For the text-containing cell, return its midpoint in (x, y) coordinate format. 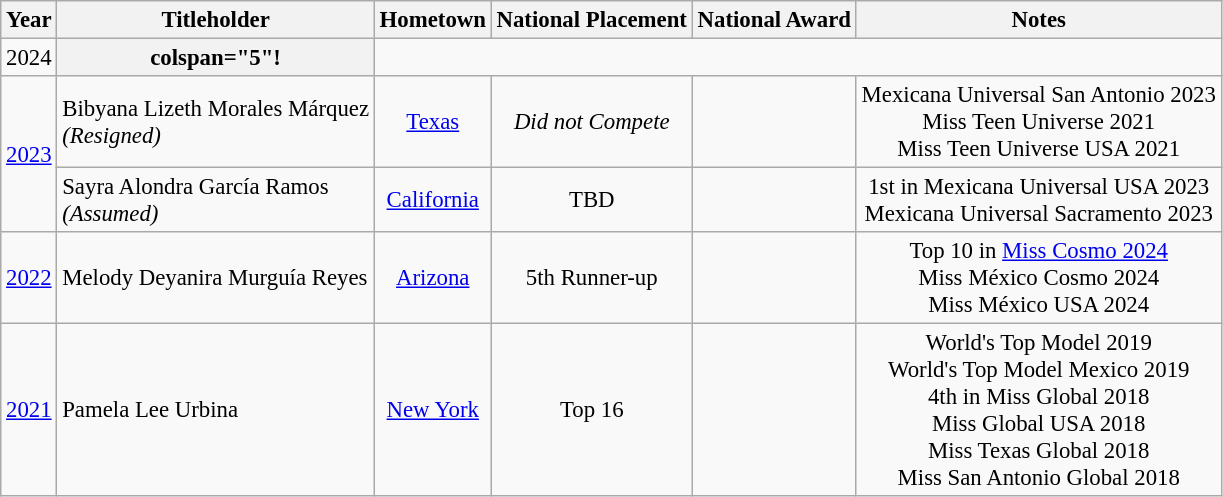
2024 (29, 58)
Bibyana Lizeth Morales Márquez(Resigned) (216, 122)
5th Runner-up (592, 278)
Notes (1038, 20)
Melody Deyanira Murguía Reyes (216, 278)
Mexicana Universal San Antonio 2023Miss Teen Universe 2021Miss Teen Universe USA 2021 (1038, 122)
2021 (29, 410)
2023 (29, 154)
Year (29, 20)
TBD (592, 200)
Sayra Alondra García Ramos(Assumed) (216, 200)
California (432, 200)
New York (432, 410)
Texas (432, 122)
2022 (29, 278)
Top 16 (592, 410)
Arizona (432, 278)
Titleholder (216, 20)
1st in Mexicana Universal USA 2023Mexicana Universal Sacramento 2023 (1038, 200)
National Award (774, 20)
Did not Compete (592, 122)
National Placement (592, 20)
colspan="5"! (216, 58)
Hometown (432, 20)
World's Top Model 2019World's Top Model Mexico 20194th in Miss Global 2018Miss Global USA 2018Miss Texas Global 2018Miss San Antonio Global 2018 (1038, 410)
Pamela Lee Urbina (216, 410)
Top 10 in Miss Cosmo 2024Miss México Cosmo 2024Miss México USA 2024 (1038, 278)
